Return the (X, Y) coordinate for the center point of the cell that contains the specified text.  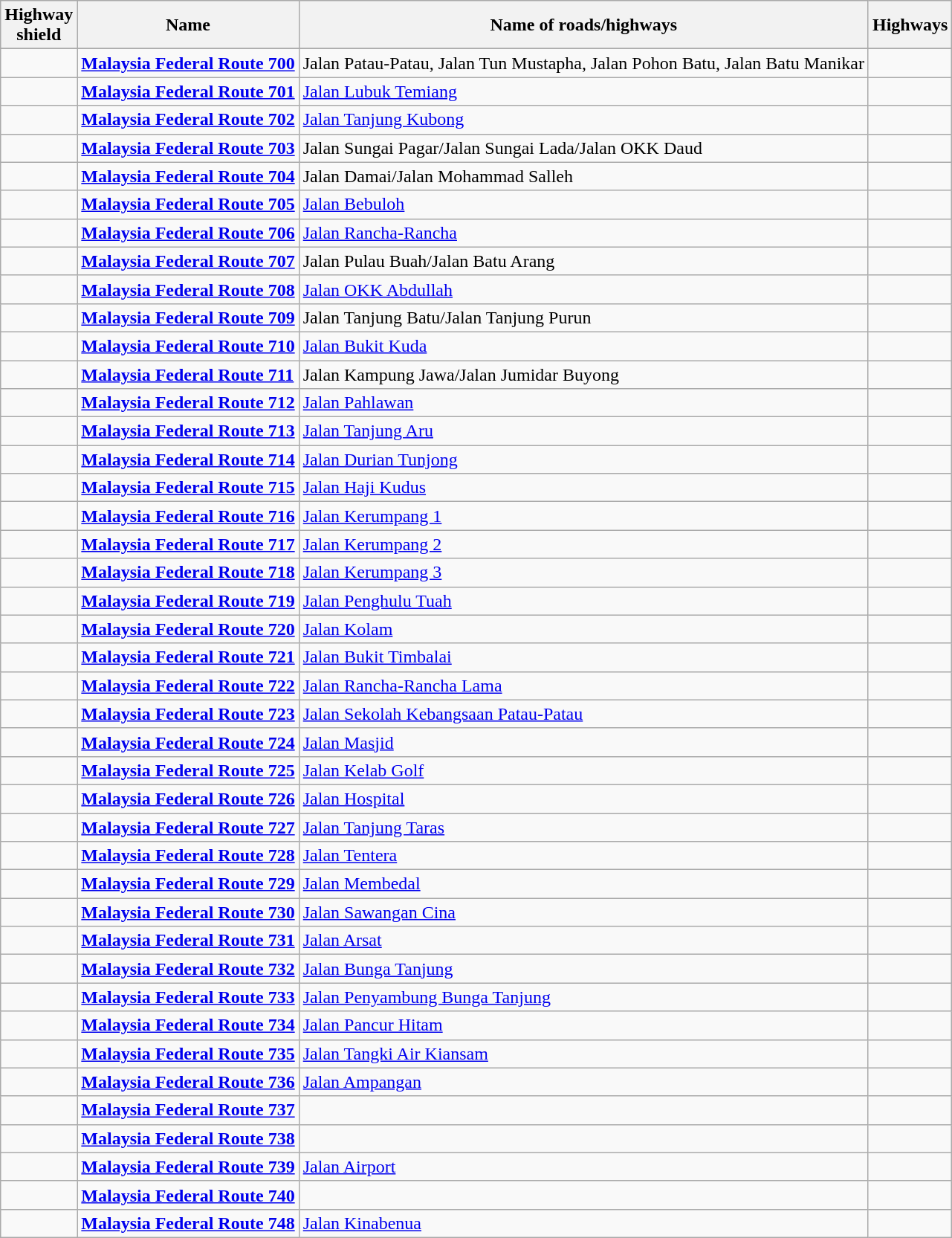
Jalan Kerumpang 2 (583, 544)
Malaysia Federal Route 714 (188, 460)
Malaysia Federal Route 715 (188, 488)
Malaysia Federal Route 727 (188, 828)
Jalan Sekolah Kebangsaan Patau-Patau (583, 714)
Malaysia Federal Route 707 (188, 261)
Jalan Kerumpang 1 (583, 516)
Jalan Pancur Hitam (583, 1025)
Jalan Durian Tunjong (583, 460)
Malaysia Federal Route 729 (188, 884)
Malaysia Federal Route 703 (188, 148)
Jalan Hospital (583, 799)
Malaysia Federal Route 740 (188, 1195)
Jalan Pahlawan (583, 403)
Malaysia Federal Route 702 (188, 120)
Jalan Tanjung Batu/Jalan Tanjung Purun (583, 317)
Jalan Arsat (583, 941)
Malaysia Federal Route 739 (188, 1167)
Jalan Kinabenua (583, 1223)
Malaysia Federal Route 725 (188, 770)
Jalan Pulau Buah/Jalan Batu Arang (583, 261)
Jalan Patau-Patau, Jalan Tun Mustapha, Jalan Pohon Batu, Jalan Batu Manikar (583, 63)
Jalan Penyambung Bunga Tanjung (583, 997)
Jalan Bukit Timbalai (583, 657)
Malaysia Federal Route 724 (188, 742)
Malaysia Federal Route 712 (188, 403)
Jalan Bunga Tanjung (583, 969)
Name of roads/highways (583, 25)
Malaysia Federal Route 710 (188, 346)
Jalan Masjid (583, 742)
Highway shield (39, 25)
Malaysia Federal Route 706 (188, 233)
Malaysia Federal Route 721 (188, 657)
Malaysia Federal Route 720 (188, 629)
Malaysia Federal Route 734 (188, 1025)
Malaysia Federal Route 711 (188, 374)
Jalan Tanjung Kubong (583, 120)
Malaysia Federal Route 718 (188, 573)
Jalan Bebuloh (583, 204)
Highways (910, 25)
Jalan Damai/Jalan Mohammad Salleh (583, 176)
Malaysia Federal Route 700 (188, 63)
Malaysia Federal Route 748 (188, 1223)
Jalan Kerumpang 3 (583, 573)
Malaysia Federal Route 708 (188, 289)
Malaysia Federal Route 730 (188, 912)
Jalan Bukit Kuda (583, 346)
Malaysia Federal Route 716 (188, 516)
Malaysia Federal Route 723 (188, 714)
Jalan Penghulu Tuah (583, 601)
Jalan Ampangan (583, 1082)
Malaysia Federal Route 717 (188, 544)
Jalan Kelab Golf (583, 770)
Jalan Tentera (583, 856)
Jalan Rancha-Rancha Lama (583, 686)
Malaysia Federal Route 731 (188, 941)
Malaysia Federal Route 737 (188, 1110)
Malaysia Federal Route 701 (188, 91)
Malaysia Federal Route 728 (188, 856)
Malaysia Federal Route 736 (188, 1082)
Malaysia Federal Route 738 (188, 1138)
Jalan Rancha-Rancha (583, 233)
Jalan Sawangan Cina (583, 912)
Jalan Membedal (583, 884)
Malaysia Federal Route 704 (188, 176)
Malaysia Federal Route 733 (188, 997)
Malaysia Federal Route 722 (188, 686)
Malaysia Federal Route 705 (188, 204)
Malaysia Federal Route 726 (188, 799)
Malaysia Federal Route 709 (188, 317)
Jalan Lubuk Temiang (583, 91)
Jalan Tangki Air Kiansam (583, 1054)
Jalan Tanjung Aru (583, 431)
Malaysia Federal Route 713 (188, 431)
Jalan Airport (583, 1167)
Malaysia Federal Route 735 (188, 1054)
Jalan Kampung Jawa/Jalan Jumidar Buyong (583, 374)
Malaysia Federal Route 719 (188, 601)
Jalan OKK Abdullah (583, 289)
Name (188, 25)
Malaysia Federal Route 732 (188, 969)
Jalan Tanjung Taras (583, 828)
Jalan Kolam (583, 629)
Jalan Haji Kudus (583, 488)
Jalan Sungai Pagar/Jalan Sungai Lada/Jalan OKK Daud (583, 148)
